From the cell containing the given text, extract its center point as (X, Y) coordinate. 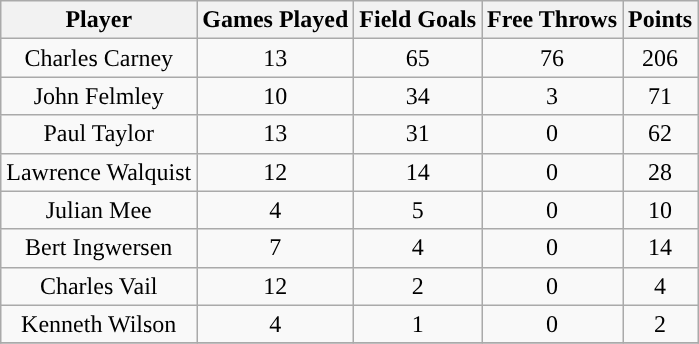
31 (418, 134)
Lawrence Walquist (99, 172)
Player (99, 20)
76 (552, 58)
34 (418, 96)
28 (660, 172)
Free Throws (552, 20)
62 (660, 134)
John Felmley (99, 96)
5 (418, 210)
65 (418, 58)
1 (418, 324)
Charles Carney (99, 58)
71 (660, 96)
3 (552, 96)
Julian Mee (99, 210)
Paul Taylor (99, 134)
Games Played (276, 20)
Charles Vail (99, 286)
Field Goals (418, 20)
Bert Ingwersen (99, 248)
7 (276, 248)
206 (660, 58)
Kenneth Wilson (99, 324)
Points (660, 20)
